Search for the cell housing the specified text and yield its (X, Y) center coordinate. 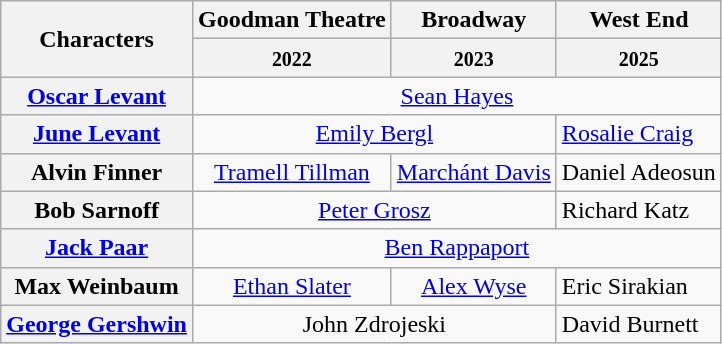
Daniel Adeosun (638, 172)
George Gershwin (97, 324)
Marchánt Davis (474, 172)
Ben Rappaport (456, 248)
Goodman Theatre (292, 20)
Max Weinbaum (97, 286)
David Burnett (638, 324)
Tramell Tillman (292, 172)
Oscar Levant (97, 96)
Alex Wyse (474, 286)
2023 (474, 58)
Eric Sirakian (638, 286)
2025 (638, 58)
Alvin Finner (97, 172)
Emily Bergl (374, 134)
Bob Sarnoff (97, 210)
Rosalie Craig (638, 134)
Richard Katz (638, 210)
Sean Hayes (456, 96)
Ethan Slater (292, 286)
2022 (292, 58)
John Zdrojeski (374, 324)
Characters (97, 39)
West End (638, 20)
Jack Paar (97, 248)
Peter Grosz (374, 210)
June Levant (97, 134)
Broadway (474, 20)
